Provide the [X, Y] coordinate of the cell's center where the given text is located.  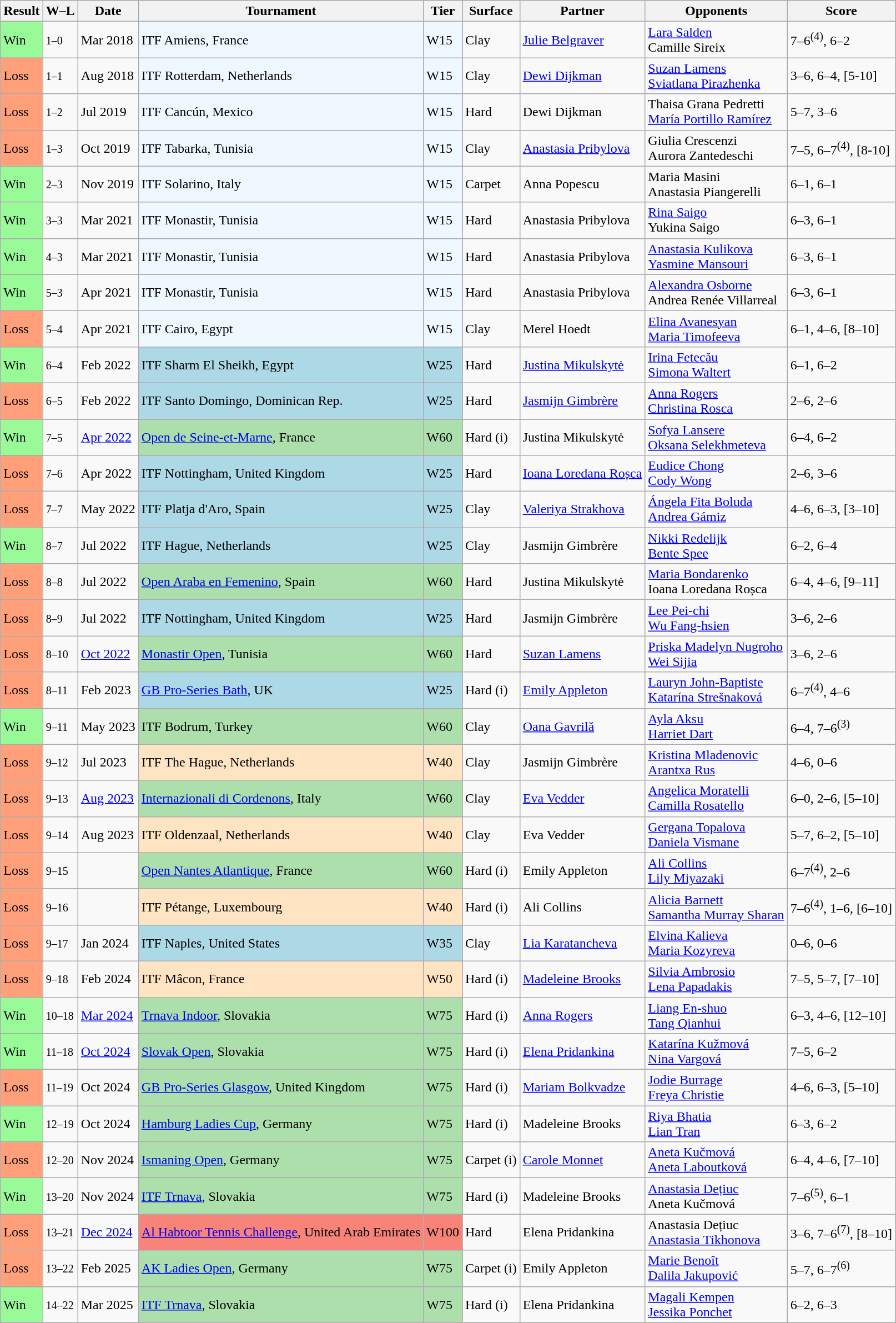
Ayla Aksu Harriet Dart [716, 726]
Mar 2025 [108, 1304]
Mariam Bolkvadze [582, 1088]
May 2023 [108, 726]
Mar 2018 [108, 40]
8–10 [60, 654]
ITF Naples, United States [281, 943]
6–3, 6–2 [841, 1124]
GB Pro-Series Bath, UK [281, 690]
Julie Belgraver [582, 40]
11–19 [60, 1088]
1–1 [60, 76]
Suzan Lamens [582, 654]
13–22 [60, 1269]
Oana Gavrilă [582, 726]
Tier [443, 11]
ITF The Hague, Netherlands [281, 762]
Result [22, 11]
Alicia Barnett Samantha Murray Sharan [716, 906]
Thaisa Grana Pedretti María Portillo Ramírez [716, 112]
4–3 [60, 257]
Jodie Burrage Freya Christie [716, 1088]
Ali Collins [582, 906]
7–5, 5–7, [7–10] [841, 979]
9–17 [60, 943]
Trnava Indoor, Slovakia [281, 1015]
Nov 2019 [108, 184]
ITF Oldenzaal, Netherlands [281, 834]
Carpet [491, 184]
9–16 [60, 906]
13–21 [60, 1232]
7–5, 6–7(4), [8-10] [841, 148]
7–5, 6–2 [841, 1052]
Ioana Loredana Roșca [582, 473]
May 2022 [108, 510]
Date [108, 11]
Liang En-shuo Tang Qianhui [716, 1015]
Magali Kempen Jessika Ponchet [716, 1304]
6–1, 4–6, [8–10] [841, 329]
Maria Masini Anastasia Piangerelli [716, 184]
7–6(4), 6–2 [841, 40]
Internazionali di Cordenons, Italy [281, 799]
Merel Hoedt [582, 329]
9–12 [60, 762]
AK Ladies Open, Germany [281, 1269]
5–7, 6–7(6) [841, 1269]
Score [841, 11]
Feb 2025 [108, 1269]
ITF Solarino, Italy [281, 184]
GB Pro-Series Glasgow, United Kingdom [281, 1088]
Kristina Mladenovic Arantxa Rus [716, 762]
7–6(4), 1–6, [6–10] [841, 906]
6–4, 7–6(3) [841, 726]
6–0, 2–6, [5–10] [841, 799]
Open Nantes Atlantique, France [281, 871]
Ismaning Open, Germany [281, 1160]
10–18 [60, 1015]
Aug 2018 [108, 76]
9–14 [60, 834]
Aneta Kučmová Aneta Laboutková [716, 1160]
Jul 2023 [108, 762]
5–7, 3–6 [841, 112]
7–6 [60, 473]
Anastasia Dețiuc Aneta Kučmová [716, 1196]
7–7 [60, 510]
8–11 [60, 690]
Anna Rogers Christina Rosca [716, 401]
ITF Bodrum, Turkey [281, 726]
5–4 [60, 329]
ITF Sharm El Sheikh, Egypt [281, 364]
Irina Fetecău Simona Waltert [716, 364]
Slovak Open, Slovakia [281, 1052]
Nikki Redelijk Bente Spee [716, 545]
6–2, 6–4 [841, 545]
1–0 [60, 40]
9–15 [60, 871]
ITF Cancún, Mexico [281, 112]
Open de Seine-et-Marne, France [281, 437]
Anastasia Dețiuc Anastasia Tikhonova [716, 1232]
Opponents [716, 11]
Lauryn John-Baptiste Katarína Strešnaková [716, 690]
6–3, 4–6, [12–10] [841, 1015]
ITF Rotterdam, Netherlands [281, 76]
W35 [443, 943]
ITF Santo Domingo, Dominican Rep. [281, 401]
Lee Pei-chi Wu Fang-hsien [716, 618]
8–7 [60, 545]
Surface [491, 11]
2–3 [60, 184]
1–3 [60, 148]
1–2 [60, 112]
9–18 [60, 979]
3–3 [60, 220]
Anna Rogers [582, 1015]
13–20 [60, 1196]
5–7, 6–2, [5–10] [841, 834]
4–6, 6–3, [3–10] [841, 510]
Lia Karatancheva [582, 943]
Anna Popescu [582, 184]
6–2, 6–3 [841, 1304]
Priska Madelyn Nugroho Wei Sijia [716, 654]
ITF Cairo, Egypt [281, 329]
Mar 2024 [108, 1015]
6–4, 4–6, [9–11] [841, 582]
Suzan Lamens Sviatlana Pirazhenka [716, 76]
2–6, 3–6 [841, 473]
ITF Mâcon, France [281, 979]
Ángela Fita Boluda Andrea Gámiz [716, 510]
Riya Bhatia Lian Tran [716, 1124]
6–4, 6–2 [841, 437]
3–6, 6–4, [5-10] [841, 76]
6–7(4), 4–6 [841, 690]
Silvia Ambrosio Lena Papadakis [716, 979]
Carole Monnet [582, 1160]
Anastasia Kulikova Yasmine Mansouri [716, 257]
W100 [443, 1232]
6–1, 6–2 [841, 364]
Hamburg Ladies Cup, Germany [281, 1124]
6–5 [60, 401]
Ali Collins Lily Miyazaki [716, 871]
14–22 [60, 1304]
6–1, 6–1 [841, 184]
ITF Pétange, Luxembourg [281, 906]
6–4, 4–6, [7–10] [841, 1160]
ITF Platja d'Aro, Spain [281, 510]
6–7(4), 2–6 [841, 871]
12–19 [60, 1124]
Lara Salden Camille Sireix [716, 40]
4–6, 6–3, [5–10] [841, 1088]
7–6(5), 6–1 [841, 1196]
Oct 2019 [108, 148]
Jan 2024 [108, 943]
Angelica Moratelli Camilla Rosatello [716, 799]
Feb 2023 [108, 690]
9–13 [60, 799]
2–6, 2–6 [841, 401]
Gergana Topalova Daniela Vismane [716, 834]
Monastir Open, Tunisia [281, 654]
Katarína Kužmová Nina Vargová [716, 1052]
Marie Benoît Dalila Jakupović [716, 1269]
4–6, 0–6 [841, 762]
Maria Bondarenko Ioana Loredana Roșca [716, 582]
Eudice Chong Cody Wong [716, 473]
7–5 [60, 437]
Giulia Crescenzi Aurora Zantedeschi [716, 148]
Sofya Lansere Oksana Selekhmeteva [716, 437]
6–4 [60, 364]
8–8 [60, 582]
ITF Hague, Netherlands [281, 545]
Elina Avanesyan Maria Timofeeva [716, 329]
W50 [443, 979]
0–6, 0–6 [841, 943]
Oct 2022 [108, 654]
Elvina Kalieva Maria Kozyreva [716, 943]
Dec 2024 [108, 1232]
Tournament [281, 11]
5–3 [60, 292]
9–11 [60, 726]
Feb 2024 [108, 979]
Open Araba en Femenino, Spain [281, 582]
11–18 [60, 1052]
Valeriya Strakhova [582, 510]
3–6, 7–6(7), [8–10] [841, 1232]
W–L [60, 11]
Partner [582, 11]
ITF Amiens, France [281, 40]
12–20 [60, 1160]
8–9 [60, 618]
Jul 2019 [108, 112]
Alexandra Osborne Andrea Renée Villarreal [716, 292]
Al Habtoor Tennis Challenge, United Arab Emirates [281, 1232]
ITF Tabarka, Tunisia [281, 148]
Rina Saigo Yukina Saigo [716, 220]
